Pinpoint the cell where the given text exists, returning its [X, Y] midpoint coordinate. 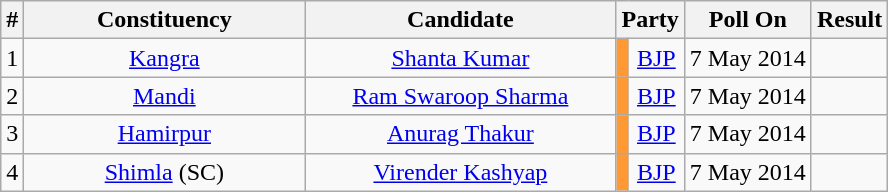
Kangra [164, 58]
Party [650, 20]
Mandi [164, 96]
Ram Swaroop Sharma [460, 96]
# [12, 20]
1 [12, 58]
Constituency [164, 20]
Candidate [460, 20]
4 [12, 172]
Shanta Kumar [460, 58]
2 [12, 96]
Poll On [748, 20]
Hamirpur [164, 134]
Shimla (SC) [164, 172]
Result [849, 20]
Virender Kashyap [460, 172]
3 [12, 134]
Anurag Thakur [460, 134]
